Return the (x, y) coordinate for the center point of the cell that contains the specified text.  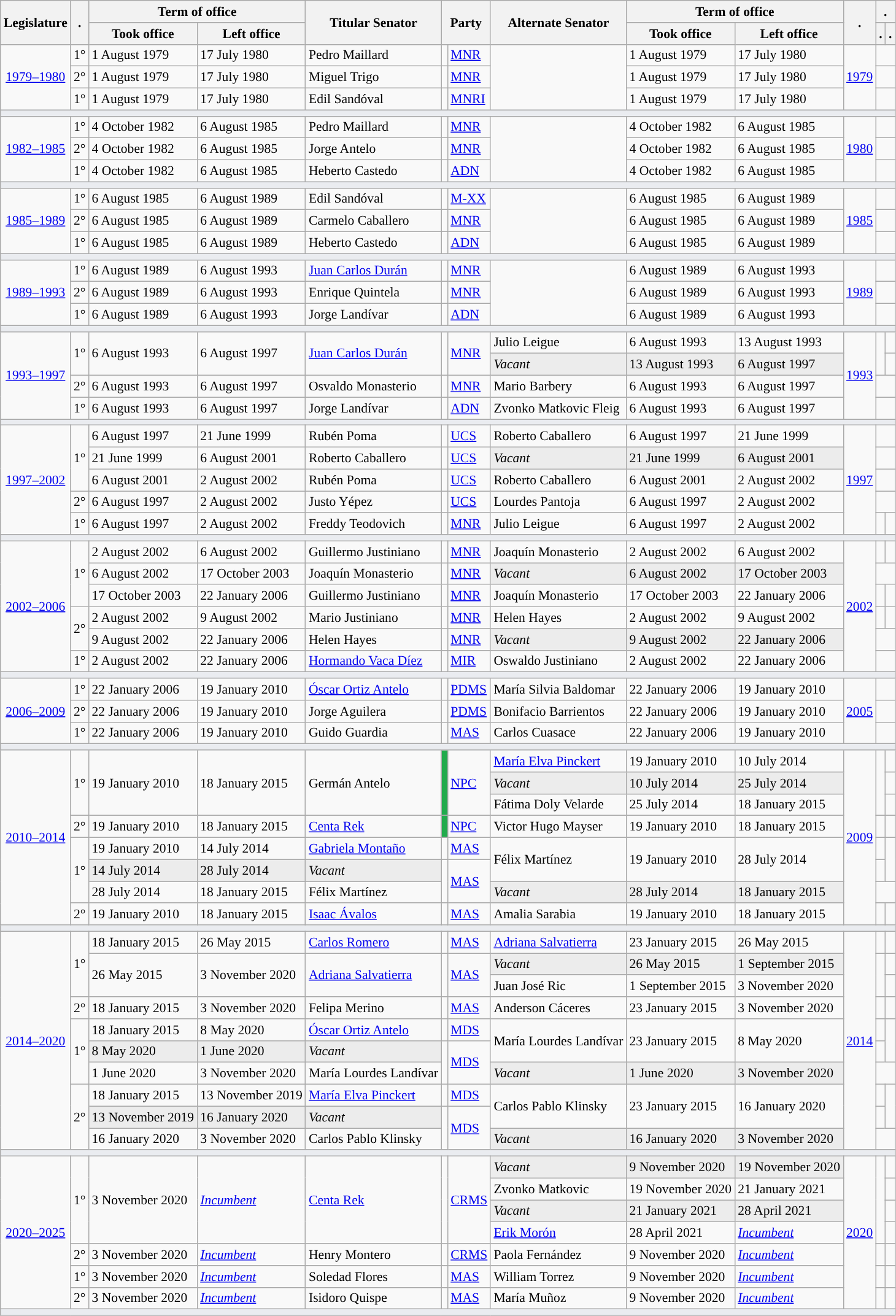
1982–1985 (36, 149)
Paola Fernández (558, 1255)
1985 (859, 221)
Mario Barbery (558, 387)
Guido Guardia (373, 733)
Fátima Doly Velarde (558, 805)
Carmelo Caballero (373, 221)
Carlos Cuasace (558, 733)
1985–1989 (36, 221)
Lourdes Pantoja (558, 502)
2006–2009 (36, 711)
1997 (859, 480)
Zvonko Matkovic Fleig (558, 408)
Isaac Ávalos (373, 915)
Titular Senator (373, 22)
Miguel Trigo (373, 77)
1989–1993 (36, 292)
2014–2020 (36, 1040)
Legislature (36, 22)
2020 (859, 1233)
Party (466, 22)
William Torrez (558, 1277)
Carlos Romero (373, 942)
Osvaldo Monasterio (373, 387)
Alternate Senator (558, 22)
1993 (859, 375)
1979–1980 (36, 77)
Jorge Aguilera (373, 711)
MNRI (469, 99)
María Muñoz (558, 1298)
1980 (859, 149)
2009 (859, 837)
Enrique Quintela (373, 293)
2020–2025 (36, 1233)
Amalia Sarabia (558, 915)
2002 (859, 606)
2014 (859, 1040)
Hormando Vaca Díez (373, 661)
Anderson Cáceres (558, 1008)
Isidoro Quispe (373, 1298)
Felipa Merino (373, 1008)
Soledad Flores (373, 1277)
Henry Montero (373, 1255)
1989 (859, 292)
Oswaldo Justiniano (558, 661)
1979 (859, 77)
Justo Yépez (373, 502)
1997–2002 (36, 480)
1993–1997 (36, 375)
Erik Morón (558, 1233)
Victor Hugo Mayser (558, 827)
María Silvia Baldomar (558, 689)
Jorge Antelo (373, 149)
2010–2014 (36, 837)
Freddy Teodovich (373, 524)
2002–2006 (36, 606)
Gabriela Montaño (373, 849)
M-XX (469, 199)
Juan José Ric (558, 986)
Mario Justiniano (373, 617)
2005 (859, 711)
Germán Antelo (373, 783)
Bonifacio Barrientos (558, 711)
MIR (469, 661)
Zvonko Matkovic (558, 1189)
